Search for the cell housing the specified text and yield its (x, y) center coordinate. 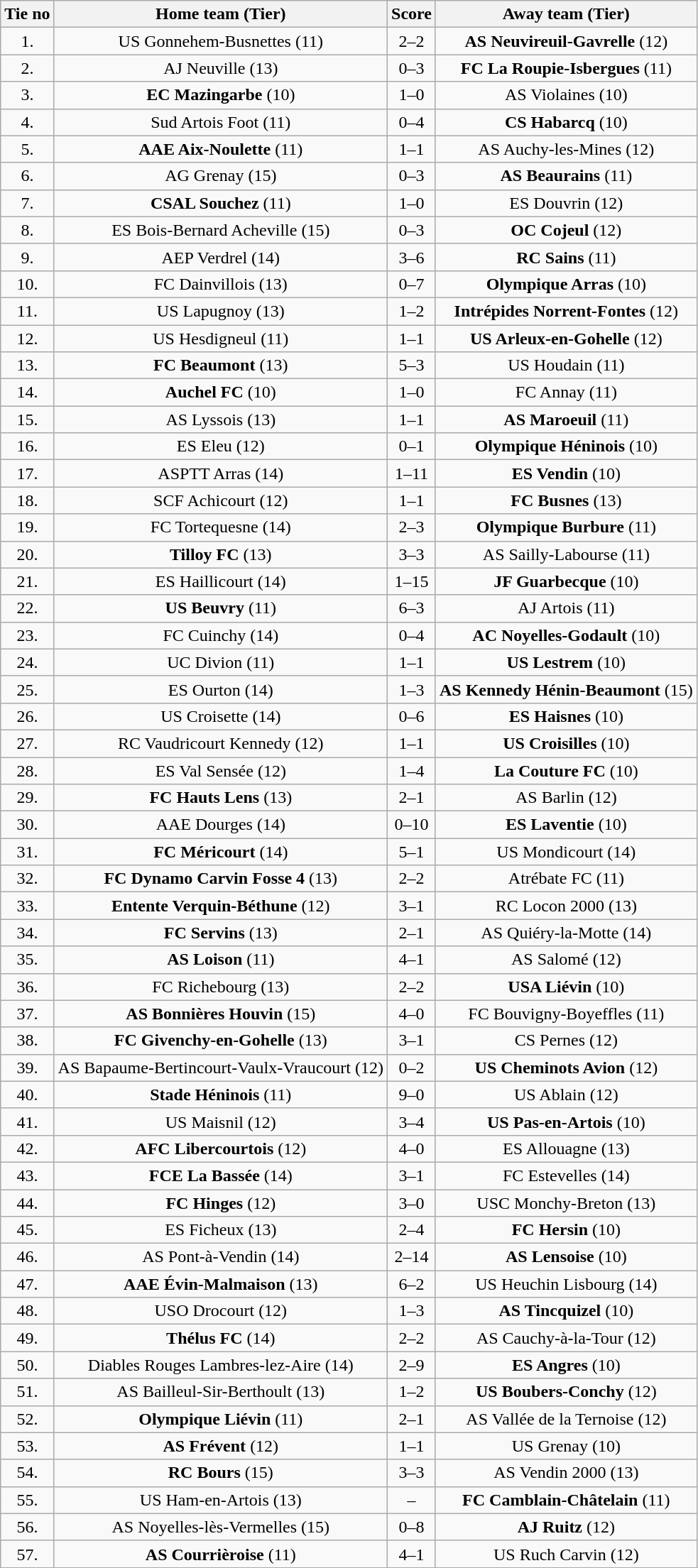
CS Habarcq (10) (566, 122)
1–15 (412, 581)
17. (27, 473)
10. (27, 284)
29. (27, 798)
0–2 (412, 1068)
48. (27, 1311)
5–1 (412, 852)
USO Drocourt (12) (220, 1311)
AAE Dourges (14) (220, 825)
Tilloy FC (13) (220, 554)
52. (27, 1419)
US Houdain (11) (566, 366)
44. (27, 1203)
2–14 (412, 1257)
37. (27, 1014)
US Arleux-en-Gohelle (12) (566, 339)
FC Givenchy-en-Gohelle (13) (220, 1041)
50. (27, 1365)
AS Loison (11) (220, 960)
4. (27, 122)
AS Maroeuil (11) (566, 420)
AS Kennedy Hénin-Beaumont (15) (566, 689)
FC Méricourt (14) (220, 852)
0–8 (412, 1527)
AFC Libercourtois (12) (220, 1148)
19. (27, 527)
Olympique Burbure (11) (566, 527)
Thélus FC (14) (220, 1338)
ES Haisnes (10) (566, 716)
ES Val Sensée (12) (220, 770)
2–3 (412, 527)
FC Tortequesne (14) (220, 527)
US Croisette (14) (220, 716)
FC Annay (11) (566, 393)
AS Vendin 2000 (13) (566, 1473)
FC Servins (13) (220, 933)
25. (27, 689)
42. (27, 1148)
AEP Verdrel (14) (220, 257)
US Gonnehem-Busnettes (11) (220, 41)
US Maisnil (12) (220, 1122)
US Lestrem (10) (566, 662)
7. (27, 203)
FC Busnes (13) (566, 500)
30. (27, 825)
35. (27, 960)
AS Pont-à-Vendin (14) (220, 1257)
6–3 (412, 608)
AS Frévent (12) (220, 1446)
33. (27, 906)
26. (27, 716)
28. (27, 770)
– (412, 1500)
ES Allouagne (13) (566, 1148)
0–6 (412, 716)
18. (27, 500)
AS Tincquizel (10) (566, 1311)
Intrépides Norrent-Fontes (12) (566, 311)
EC Mazingarbe (10) (220, 95)
Olympique Liévin (11) (220, 1419)
AG Grenay (15) (220, 176)
3–0 (412, 1203)
ES Vendin (10) (566, 473)
AAE Évin-Malmaison (13) (220, 1284)
45. (27, 1230)
24. (27, 662)
1–4 (412, 770)
11. (27, 311)
US Grenay (10) (566, 1446)
Olympique Arras (10) (566, 284)
ASPTT Arras (14) (220, 473)
AS Beaurains (11) (566, 176)
FC Cuinchy (14) (220, 635)
14. (27, 393)
FC Hauts Lens (13) (220, 798)
9. (27, 257)
ES Douvrin (12) (566, 203)
AJ Neuville (13) (220, 68)
FC Bouvigny-Boyeffles (11) (566, 1014)
32. (27, 879)
Diables Rouges Lambres-lez-Aire (14) (220, 1365)
9–0 (412, 1095)
Score (412, 14)
ES Ourton (14) (220, 689)
21. (27, 581)
CSAL Souchez (11) (220, 203)
2–4 (412, 1230)
Home team (Tier) (220, 14)
51. (27, 1392)
AS Bailleul-Sir-Berthoult (13) (220, 1392)
OC Cojeul (12) (566, 230)
23. (27, 635)
ES Haillicourt (14) (220, 581)
ES Angres (10) (566, 1365)
RC Locon 2000 (13) (566, 906)
FC Camblain-Châtelain (11) (566, 1500)
Auchel FC (10) (220, 393)
39. (27, 1068)
Entente Verquin-Béthune (12) (220, 906)
RC Bours (15) (220, 1473)
8. (27, 230)
1. (27, 41)
FC La Roupie-Isbergues (11) (566, 68)
US Cheminots Avion (12) (566, 1068)
1–11 (412, 473)
Away team (Tier) (566, 14)
15. (27, 420)
27. (27, 743)
CS Pernes (12) (566, 1041)
12. (27, 339)
55. (27, 1500)
FC Estevelles (14) (566, 1175)
53. (27, 1446)
AS Auchy-les-Mines (12) (566, 149)
RC Vaudricourt Kennedy (12) (220, 743)
FCE La Bassée (14) (220, 1175)
43. (27, 1175)
6. (27, 176)
AS Salomé (12) (566, 960)
46. (27, 1257)
AS Violaines (10) (566, 95)
AJ Artois (11) (566, 608)
FC Hinges (12) (220, 1203)
US Croisilles (10) (566, 743)
SCF Achicourt (12) (220, 500)
US Ablain (12) (566, 1095)
16. (27, 446)
13. (27, 366)
20. (27, 554)
0–10 (412, 825)
FC Dainvillois (13) (220, 284)
USA Liévin (10) (566, 987)
41. (27, 1122)
AS Quiéry-la-Motte (14) (566, 933)
ES Bois-Bernard Acheville (15) (220, 230)
47. (27, 1284)
0–1 (412, 446)
FC Beaumont (13) (220, 366)
34. (27, 933)
AS Barlin (12) (566, 798)
Atrébate FC (11) (566, 879)
US Heuchin Lisbourg (14) (566, 1284)
38. (27, 1041)
0–7 (412, 284)
ES Eleu (12) (220, 446)
56. (27, 1527)
6–2 (412, 1284)
AC Noyelles-Godault (10) (566, 635)
AS Lensoise (10) (566, 1257)
Olympique Héninois (10) (566, 446)
UC Divion (11) (220, 662)
3–4 (412, 1122)
US Hesdigneul (11) (220, 339)
3–6 (412, 257)
RC Sains (11) (566, 257)
FC Dynamo Carvin Fosse 4 (13) (220, 879)
49. (27, 1338)
3. (27, 95)
ES Laventie (10) (566, 825)
36. (27, 987)
US Mondicourt (14) (566, 852)
2. (27, 68)
57. (27, 1554)
5–3 (412, 366)
22. (27, 608)
US Ham-en-Artois (13) (220, 1500)
2–9 (412, 1365)
AAE Aix-Noulette (11) (220, 149)
5. (27, 149)
USC Monchy-Breton (13) (566, 1203)
AS Courrièroise (11) (220, 1554)
Stade Héninois (11) (220, 1095)
JF Guarbecque (10) (566, 581)
AS Cauchy-à-la-Tour (12) (566, 1338)
FC Hersin (10) (566, 1230)
AS Lyssois (13) (220, 420)
AS Neuvireuil-Gavrelle (12) (566, 41)
US Boubers-Conchy (12) (566, 1392)
AS Noyelles-lès-Vermelles (15) (220, 1527)
US Pas-en-Artois (10) (566, 1122)
AS Bonnières Houvin (15) (220, 1014)
54. (27, 1473)
AS Vallée de la Ternoise (12) (566, 1419)
US Beuvry (11) (220, 608)
FC Richebourg (13) (220, 987)
La Couture FC (10) (566, 770)
AJ Ruitz (12) (566, 1527)
US Lapugnoy (13) (220, 311)
31. (27, 852)
Tie no (27, 14)
40. (27, 1095)
AS Bapaume-Bertincourt-Vaulx-Vraucourt (12) (220, 1068)
Sud Artois Foot (11) (220, 122)
US Ruch Carvin (12) (566, 1554)
ES Ficheux (13) (220, 1230)
AS Sailly-Labourse (11) (566, 554)
